Find where the given text appears and provide that cell's center as [x, y] coordinate. 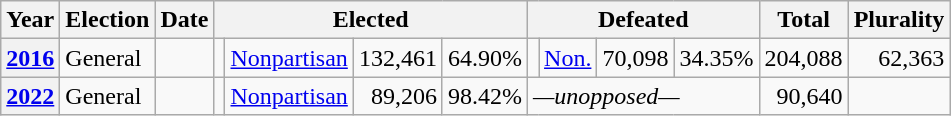
64.90% [484, 58]
98.42% [484, 96]
Non. [568, 58]
62,363 [899, 58]
2016 [30, 58]
Total [804, 20]
Defeated [643, 20]
—unopposed— [643, 96]
90,640 [804, 96]
89,206 [398, 96]
Plurality [899, 20]
132,461 [398, 58]
Election [108, 20]
Year [30, 20]
2022 [30, 96]
70,098 [636, 58]
204,088 [804, 58]
Elected [371, 20]
34.35% [716, 58]
Date [184, 20]
